Locate the cell with the specified text and output its [X, Y] center coordinate. 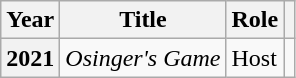
2021 [30, 58]
Year [30, 20]
Role [255, 20]
Host [255, 58]
Osinger's Game [143, 58]
Title [143, 20]
